Locate the cell with the specified text and output its (x, y) center coordinate. 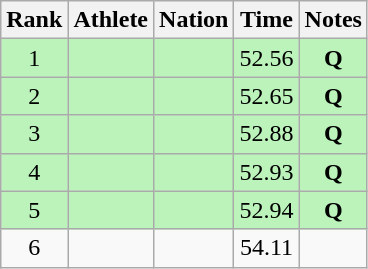
Notes (333, 20)
5 (34, 210)
52.93 (266, 172)
2 (34, 96)
4 (34, 172)
Time (266, 20)
52.56 (266, 58)
52.88 (266, 134)
54.11 (266, 248)
3 (34, 134)
6 (34, 248)
1 (34, 58)
52.65 (266, 96)
Rank (34, 20)
Nation (194, 20)
52.94 (266, 210)
Athlete (111, 20)
